Extract the (X, Y) coordinate from the center of the cell holding the provided text.  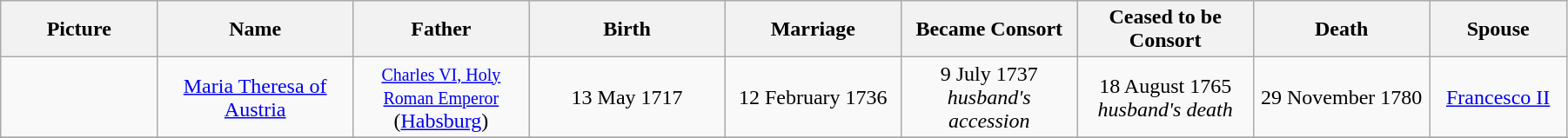
Spouse (1498, 30)
Maria Theresa of Austria (256, 97)
Francesco II (1498, 97)
Charles VI, Holy Roman Emperor(Habsburg) (441, 97)
9 July 1737husband's accession (989, 97)
29 November 1780 (1341, 97)
Became Consort (989, 30)
13 May 1717 (627, 97)
12 February 1736 (813, 97)
Birth (627, 30)
18 August 1765husband's death (1165, 97)
Death (1341, 30)
Marriage (813, 30)
Ceased to be Consort (1165, 30)
Father (441, 30)
Picture (79, 30)
Name (256, 30)
